From the cell containing the given text, extract its center point as [X, Y] coordinate. 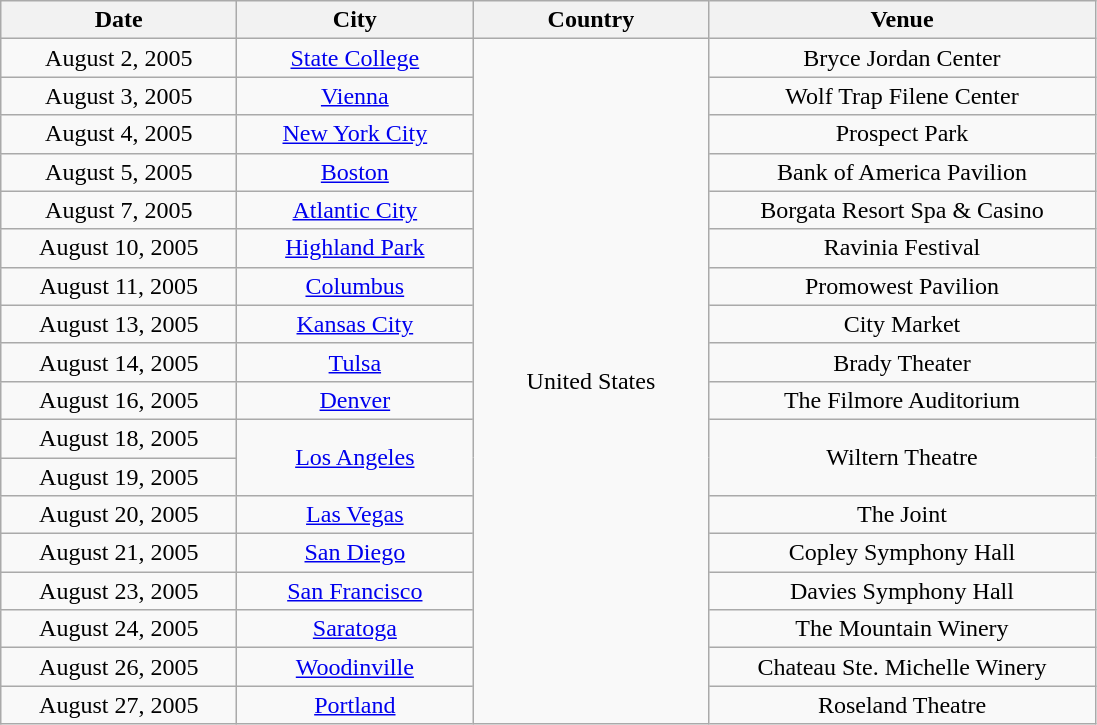
August 5, 2005 [119, 172]
August 2, 2005 [119, 58]
State College [355, 58]
Woodinville [355, 667]
August 18, 2005 [119, 438]
New York City [355, 134]
August 3, 2005 [119, 96]
San Diego [355, 553]
City [355, 20]
Saratoga [355, 629]
August 10, 2005 [119, 248]
Roseland Theatre [902, 705]
Brady Theater [902, 362]
Copley Symphony Hall [902, 553]
Tulsa [355, 362]
City Market [902, 324]
Wiltern Theatre [902, 457]
August 13, 2005 [119, 324]
Los Angeles [355, 457]
Bank of America Pavilion [902, 172]
August 26, 2005 [119, 667]
August 21, 2005 [119, 553]
Davies Symphony Hall [902, 591]
The Joint [902, 515]
August 27, 2005 [119, 705]
The Filmore Auditorium [902, 400]
The Mountain Winery [902, 629]
Kansas City [355, 324]
August 20, 2005 [119, 515]
Las Vegas [355, 515]
Chateau Ste. Michelle Winery [902, 667]
August 24, 2005 [119, 629]
Atlantic City [355, 210]
Vienna [355, 96]
Promowest Pavilion [902, 286]
Ravinia Festival [902, 248]
August 4, 2005 [119, 134]
August 14, 2005 [119, 362]
Bryce Jordan Center [902, 58]
Prospect Park [902, 134]
August 11, 2005 [119, 286]
Columbus [355, 286]
Date [119, 20]
Venue [902, 20]
San Francisco [355, 591]
August 16, 2005 [119, 400]
Highland Park [355, 248]
Portland [355, 705]
Denver [355, 400]
August 23, 2005 [119, 591]
Borgata Resort Spa & Casino [902, 210]
Country [591, 20]
United States [591, 382]
August 7, 2005 [119, 210]
Wolf Trap Filene Center [902, 96]
Boston [355, 172]
August 19, 2005 [119, 477]
